Provide the (X, Y) coordinate of the cell's center where the given text is located.  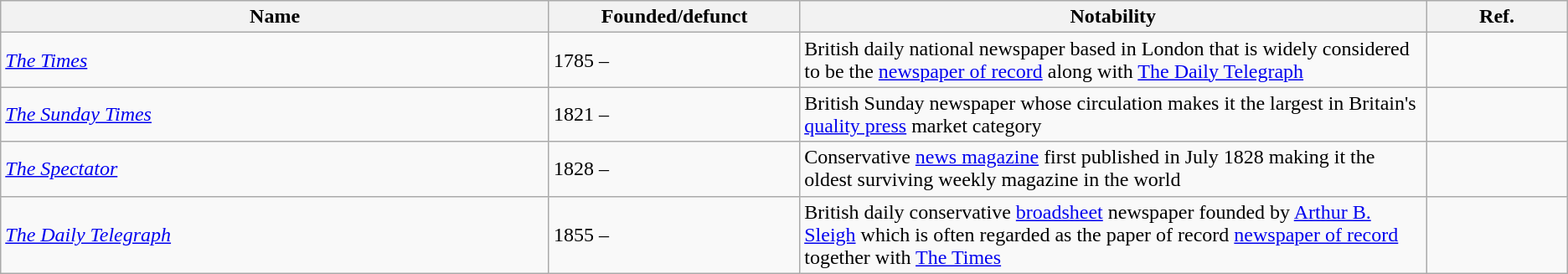
Notability (1113, 17)
Founded/defunct (673, 17)
British Sunday newspaper whose circulation makes it the largest in Britain's quality press market category (1113, 114)
The Daily Telegraph (275, 235)
Conservative news magazine first published in July 1828 making it the oldest surviving weekly magazine in the world (1113, 169)
The Sunday Times (275, 114)
The Times (275, 60)
1855 – (673, 235)
Name (275, 17)
The Spectator (275, 169)
Ref. (1497, 17)
1828 – (673, 169)
1821 – (673, 114)
British daily national newspaper based in London that is widely considered to be the newspaper of record along with The Daily Telegraph (1113, 60)
1785 – (673, 60)
